Output the [X, Y] coordinate of the center of the cell containing the given text.  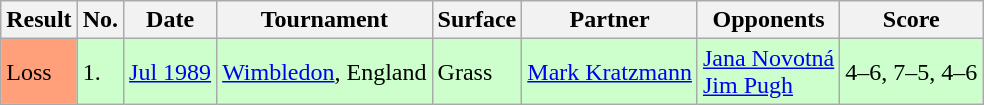
1. [100, 72]
Partner [610, 20]
Jana Novotná Jim Pugh [768, 72]
Grass [477, 72]
Wimbledon, England [324, 72]
Jul 1989 [170, 72]
Mark Kratzmann [610, 72]
Date [170, 20]
No. [100, 20]
Result [39, 20]
4–6, 7–5, 4–6 [912, 72]
Opponents [768, 20]
Score [912, 20]
Tournament [324, 20]
Surface [477, 20]
Loss [39, 72]
